Extract the [X, Y] coordinate from the center of the cell holding the provided text.  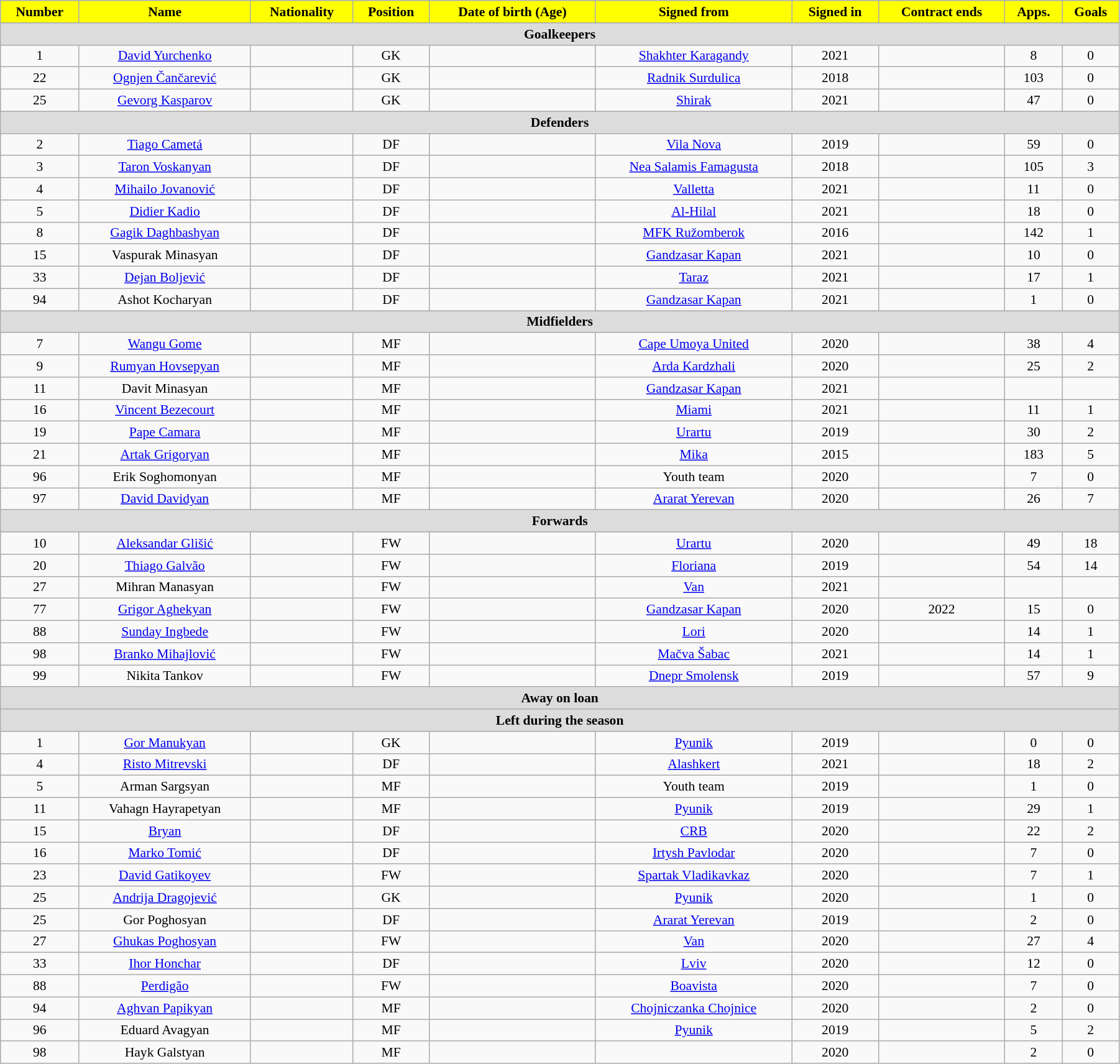
Vincent Bezecourt [165, 410]
Cape Umoya United [694, 344]
54 [1034, 566]
17 [1034, 278]
Pape Camara [165, 433]
Signed in [835, 12]
CRB [694, 831]
Defenders [560, 122]
Apps. [1034, 12]
Boavista [694, 986]
Sunday Ingbede [165, 632]
2022 [942, 610]
Gagik Daghbashyan [165, 233]
20 [40, 566]
Vila Nova [694, 145]
Ognjen Čančarević [165, 78]
Lori [694, 632]
Date of birth (Age) [512, 12]
Chojniczanka Chojnice [694, 1008]
Irtysh Pavlodar [694, 853]
26 [1034, 499]
Lviv [694, 964]
Miami [694, 410]
19 [40, 433]
77 [40, 610]
Away on loan [560, 699]
Hayk Galstyan [165, 1053]
29 [1034, 809]
Mihailo Jovanović [165, 189]
12 [1034, 964]
49 [1034, 543]
Name [165, 12]
Gor Poghosyan [165, 920]
Grigor Aghekyan [165, 610]
MFK Ružomberok [694, 233]
Arman Sargsyan [165, 787]
21 [40, 455]
Shakhter Karagandy [694, 56]
Bryan [165, 831]
Midfielders [560, 322]
Taron Voskanyan [165, 167]
Number [40, 12]
Nea Salamis Famagusta [694, 167]
Andrija Dragojević [165, 897]
Risto Mitrevski [165, 764]
38 [1034, 344]
30 [1034, 433]
Mihran Manasyan [165, 587]
57 [1034, 676]
Mika [694, 455]
Marko Tomić [165, 853]
Al-Hilal [694, 211]
Goals [1090, 12]
Didier Kadio [165, 211]
Forwards [560, 521]
Valletta [694, 189]
Dnepr Smolensk [694, 676]
Eduard Avagyan [165, 1030]
Shirak [694, 101]
Signed from [694, 12]
David Gatikoyev [165, 876]
Thiago Galvão [165, 566]
Branko Mihajlović [165, 654]
59 [1034, 145]
Floriana [694, 566]
23 [40, 876]
Radnik Surdulica [694, 78]
183 [1034, 455]
Vahagn Hayrapetyan [165, 809]
142 [1034, 233]
Arda Kardzhali [694, 366]
Taraz [694, 278]
Davit Minasyan [165, 388]
Nikita Tankov [165, 676]
2016 [835, 233]
Gevorg Kasparov [165, 101]
Position [392, 12]
Vaspurak Minasyan [165, 255]
97 [40, 499]
Ghukas Poghosyan [165, 942]
Aleksandar Glišić [165, 543]
Gor Manukyan [165, 743]
Nationality [301, 12]
Tiago Cametá [165, 145]
Contract ends [942, 12]
Ihor Honchar [165, 964]
David Yurchenko [165, 56]
Aghvan Papikyan [165, 1008]
Wangu Gome [165, 344]
99 [40, 676]
Perdigão [165, 986]
47 [1034, 101]
105 [1034, 167]
Erik Soghomonyan [165, 477]
Spartak Vladikavkaz [694, 876]
David Davidyan [165, 499]
Dejan Boljević [165, 278]
103 [1034, 78]
Left during the season [560, 720]
2015 [835, 455]
Artak Grigoryan [165, 455]
Mačva Šabac [694, 654]
Ashot Kocharyan [165, 300]
Rumyan Hovsepyan [165, 366]
Alashkert [694, 764]
Goalkeepers [560, 34]
